Capture the cell that displays the provided text and extract its [x, y] central coordinate. 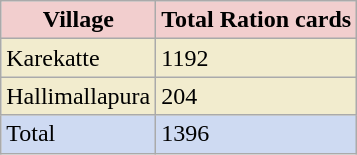
Total [78, 134]
204 [256, 96]
Total Ration cards [256, 20]
1396 [256, 134]
1192 [256, 58]
Hallimallapura [78, 96]
Karekatte [78, 58]
Village [78, 20]
